Pinpoint the cell where the given text exists, returning its [X, Y] midpoint coordinate. 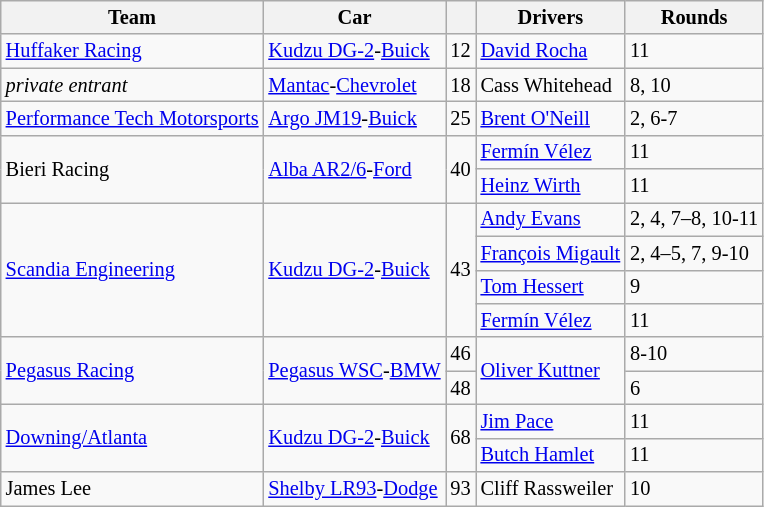
David Rocha [551, 51]
48 [461, 388]
Jim Pace [551, 421]
Car [354, 17]
Andy Evans [551, 219]
2, 4, 7–8, 10-11 [694, 219]
6 [694, 388]
8, 10 [694, 85]
Oliver Kuttner [551, 370]
8-10 [694, 354]
Tom Hessert [551, 287]
Brent O'Neill [551, 118]
2, 4–5, 7, 9-10 [694, 253]
46 [461, 354]
Cass Whitehead [551, 85]
18 [461, 85]
James Lee [132, 489]
Mantac-Chevrolet [354, 85]
Alba AR2/6-Ford [354, 168]
Butch Hamlet [551, 455]
43 [461, 270]
12 [461, 51]
Rounds [694, 17]
9 [694, 287]
Drivers [551, 17]
Team [132, 17]
Huffaker Racing [132, 51]
Bieri Racing [132, 168]
Shelby LR93-Dodge [354, 489]
Performance Tech Motorsports [132, 118]
François Migault [551, 253]
68 [461, 438]
2, 6-7 [694, 118]
Pegasus Racing [132, 370]
25 [461, 118]
Argo JM19-Buick [354, 118]
private entrant [132, 85]
93 [461, 489]
Pegasus WSC-BMW [354, 370]
Scandia Engineering [132, 270]
Downing/Atlanta [132, 438]
10 [694, 489]
Cliff Rassweiler [551, 489]
Heinz Wirth [551, 186]
40 [461, 168]
